For the text-containing cell, return its midpoint in [X, Y] coordinate format. 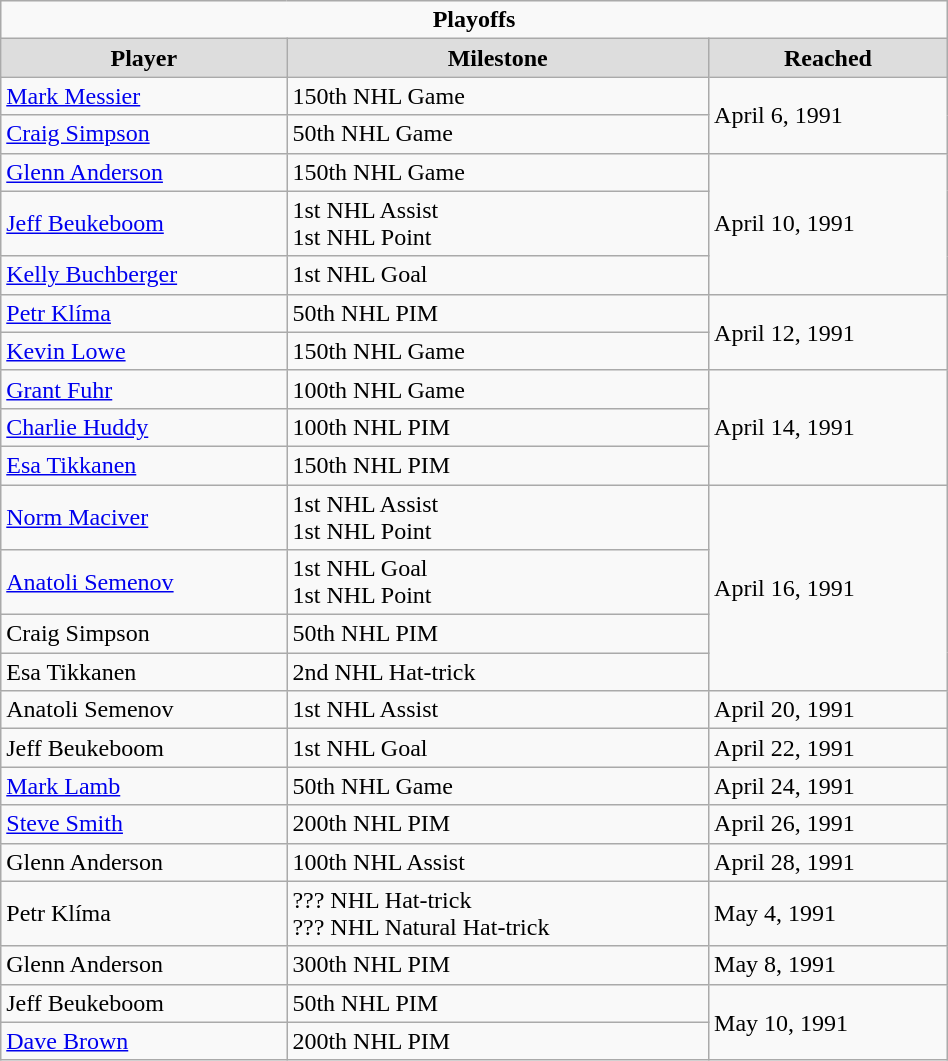
April 6, 1991 [828, 115]
April 10, 1991 [828, 224]
Kelly Buchberger [144, 275]
Mark Messier [144, 96]
Playoffs [474, 20]
100th NHL Assist [498, 862]
300th NHL PIM [498, 965]
100th NHL Game [498, 389]
May 8, 1991 [828, 965]
Charlie Huddy [144, 427]
Reached [828, 58]
Mark Lamb [144, 786]
May 10, 1991 [828, 1022]
Grant Fuhr [144, 389]
Steve Smith [144, 824]
April 26, 1991 [828, 824]
Player [144, 58]
1st NHL Goal1st NHL Point [498, 582]
April 24, 1991 [828, 786]
April 14, 1991 [828, 427]
Milestone [498, 58]
2nd NHL Hat-trick [498, 672]
Dave Brown [144, 1041]
Kevin Lowe [144, 351]
??? NHL Hat-trick??? NHL Natural Hat-trick [498, 914]
1st NHL Assist [498, 710]
100th NHL PIM [498, 427]
Norm Maciver [144, 516]
April 22, 1991 [828, 748]
April 28, 1991 [828, 862]
May 4, 1991 [828, 914]
April 16, 1991 [828, 587]
April 12, 1991 [828, 332]
150th NHL PIM [498, 465]
April 20, 1991 [828, 710]
